Pinpoint the cell where the given text exists, returning its [X, Y] midpoint coordinate. 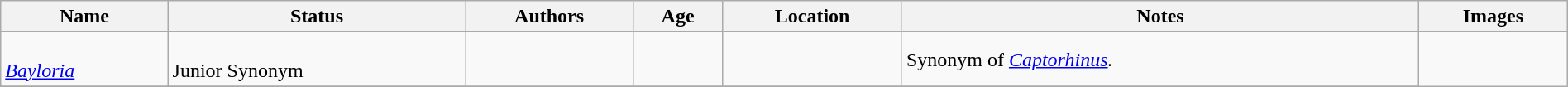
Bayloria [84, 60]
Images [1494, 17]
Notes [1159, 17]
Name [84, 17]
Location [812, 17]
Age [678, 17]
Synonym of Captorhinus. [1159, 60]
Authors [549, 17]
Status [317, 17]
Junior Synonym [317, 60]
